Capture the cell that displays the provided text and extract its (X, Y) central coordinate. 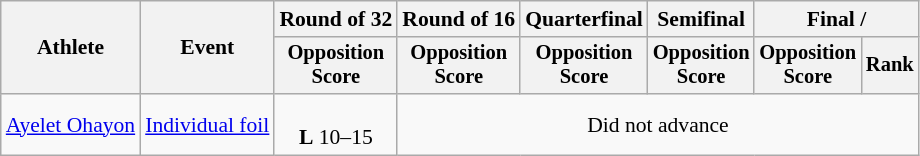
Did not advance (658, 124)
Round of 16 (458, 19)
Individual foil (207, 124)
Semifinal (702, 19)
Final / (836, 19)
Event (207, 48)
Round of 32 (336, 19)
Athlete (70, 48)
L 10–15 (336, 124)
Quarterfinal (584, 19)
Rank (890, 66)
Ayelet Ohayon (70, 124)
